Pinpoint the cell where the given text exists, returning its [x, y] midpoint coordinate. 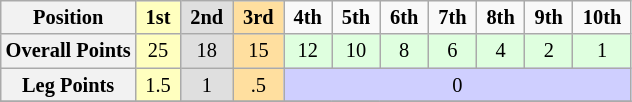
5th [356, 17]
1st [158, 17]
8 [404, 51]
.5 [258, 85]
15 [258, 51]
3rd [258, 17]
25 [158, 51]
8th [500, 17]
7th [452, 17]
4 [500, 51]
0 [458, 85]
Overall Points [68, 51]
Position [68, 17]
10th [602, 17]
12 [308, 51]
4th [308, 17]
Leg Points [68, 85]
18 [206, 51]
10 [356, 51]
1.5 [158, 85]
9th [549, 17]
6 [452, 51]
6th [404, 17]
2 [549, 51]
2nd [206, 17]
